From the cell containing the given text, extract its center point as (x, y) coordinate. 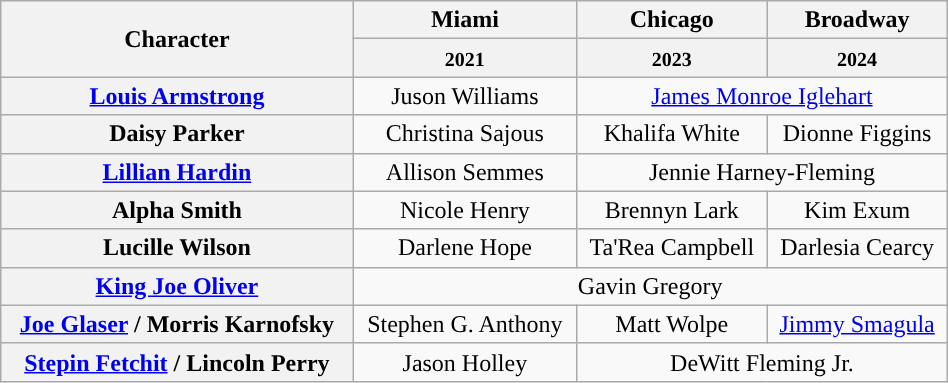
Dionne Figgins (857, 134)
King Joe Oliver (177, 286)
Darlesia Cearcy (857, 248)
Character (177, 39)
Lillian Hardin (177, 172)
Ta'Rea Campbell (672, 248)
Brennyn Lark (672, 210)
Gavin Gregory (650, 286)
Stephen G. Anthony (465, 324)
Lucille Wilson (177, 248)
Khalifa White (672, 134)
Jimmy Smagula (857, 324)
Christina Sajous (465, 134)
Kim Exum (857, 210)
James Monroe Iglehart (762, 96)
Nicole Henry (465, 210)
2023 (672, 58)
Alpha Smith (177, 210)
DeWitt Fleming Jr. (762, 362)
Chicago (672, 20)
Allison Semmes (465, 172)
Joe Glaser / Morris Karnofsky (177, 324)
Jennie Harney-Fleming (762, 172)
Daisy Parker (177, 134)
Broadway (857, 20)
Louis Armstrong (177, 96)
Miami (465, 20)
Matt Wolpe (672, 324)
2021 (465, 58)
Juson Williams (465, 96)
Jason Holley (465, 362)
2024 (857, 58)
Stepin Fetchit / Lincoln Perry (177, 362)
Darlene Hope (465, 248)
